Provide the (X, Y) coordinate of the cell's center where the given text is located.  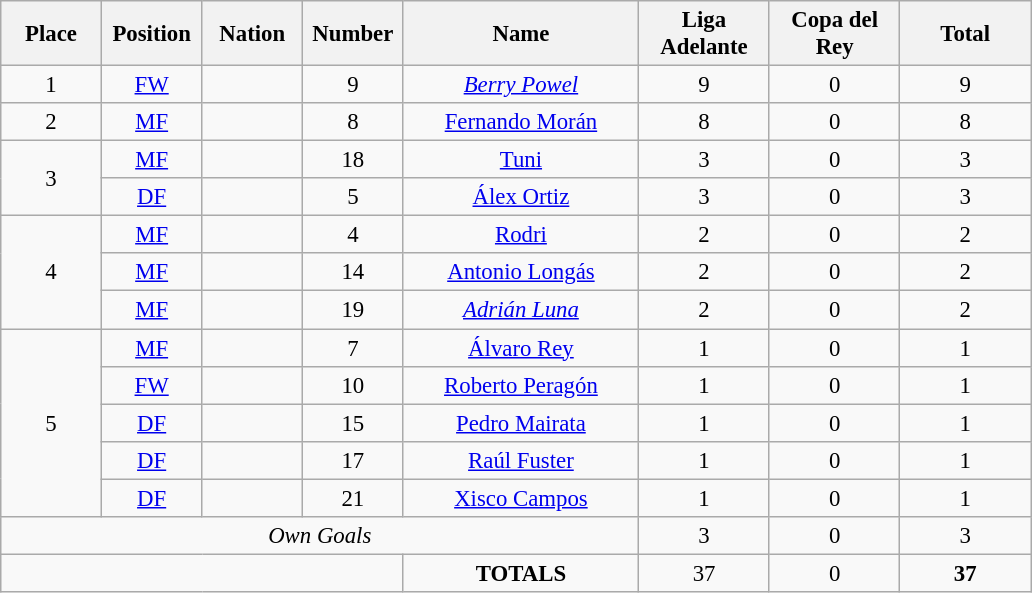
10 (354, 385)
Tuni (521, 160)
15 (354, 423)
Antonio Longás (521, 273)
Fernando Morán (521, 122)
Nation (252, 34)
7 (354, 348)
14 (354, 273)
Álex Ortiz (521, 197)
Xisco Campos (521, 498)
Position (152, 34)
19 (354, 310)
TOTALS (521, 573)
Adrián Luna (521, 310)
Own Goals (320, 536)
Raúl Fuster (521, 460)
Berry Powel (521, 85)
Pedro Mairata (521, 423)
Name (521, 34)
Álvaro Rey (521, 348)
Rodri (521, 235)
Place (52, 34)
Copa del Rey (834, 34)
Total (966, 34)
18 (354, 160)
17 (354, 460)
Liga Adelante (704, 34)
Roberto Peragón (521, 385)
Number (354, 34)
21 (354, 498)
